Return (x, y) of the center of cell containing provided text 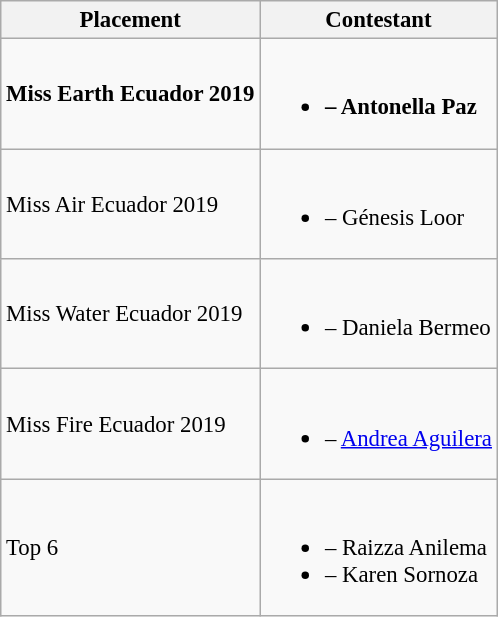
– Antonella Paz (379, 94)
– Raizza Anilema – Karen Sornoza (379, 548)
Miss Earth Ecuador 2019 (130, 94)
– Génesis Loor (379, 204)
– Andrea Aguilera (379, 424)
Contestant (379, 20)
– Daniela Bermeo (379, 314)
Placement (130, 20)
Miss Water Ecuador 2019 (130, 314)
Top 6 (130, 548)
Miss Air Ecuador 2019 (130, 204)
Miss Fire Ecuador 2019 (130, 424)
